Detect which cell encompasses the target text, then output its [x, y] center coordinate. 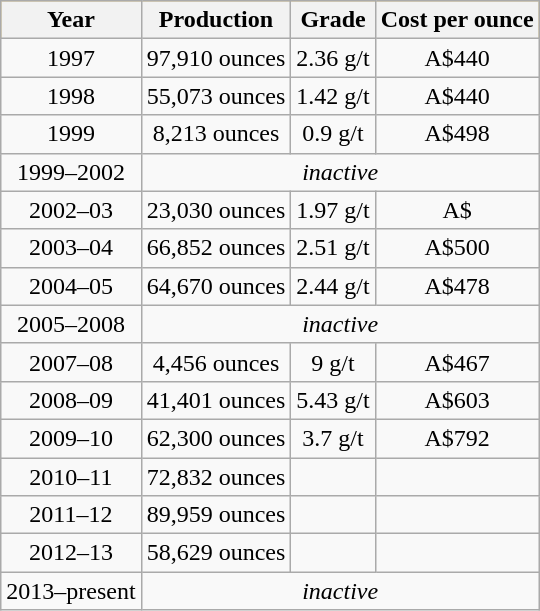
2011–12 [71, 515]
55,073 ounces [216, 96]
64,670 ounces [216, 286]
A$498 [457, 134]
A$500 [457, 248]
A$ [457, 210]
A$467 [457, 362]
1.97 g/t [333, 210]
2007–08 [71, 362]
2.44 g/t [333, 286]
2008–09 [71, 400]
8,213 ounces [216, 134]
97,910 ounces [216, 58]
89,959 ounces [216, 515]
2012–13 [71, 553]
1999–2002 [71, 172]
2.36 g/t [333, 58]
1.42 g/t [333, 96]
23,030 ounces [216, 210]
3.7 g/t [333, 438]
2003–04 [71, 248]
2004–05 [71, 286]
62,300 ounces [216, 438]
Cost per ounce [457, 20]
58,629 ounces [216, 553]
2002–03 [71, 210]
2005–2008 [71, 324]
66,852 ounces [216, 248]
72,832 ounces [216, 477]
0.9 g/t [333, 134]
A$792 [457, 438]
1999 [71, 134]
2010–11 [71, 477]
Grade [333, 20]
Production [216, 20]
2013–present [71, 591]
Year [71, 20]
A$603 [457, 400]
1997 [71, 58]
41,401 ounces [216, 400]
4,456 ounces [216, 362]
2009–10 [71, 438]
9 g/t [333, 362]
5.43 g/t [333, 400]
1998 [71, 96]
A$478 [457, 286]
2.51 g/t [333, 248]
